Pinpoint the cell where the given text exists, returning its (x, y) midpoint coordinate. 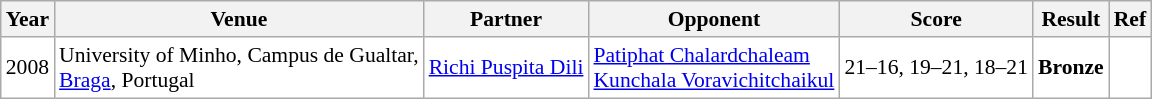
Ref (1130, 19)
2008 (28, 68)
Patiphat Chalardchaleam Kunchala Voravichitchaikul (714, 68)
Year (28, 19)
University of Minho, Campus de Gualtar, Braga, Portugal (239, 68)
Venue (239, 19)
Bronze (1071, 68)
Result (1071, 19)
21–16, 19–21, 18–21 (936, 68)
Opponent (714, 19)
Richi Puspita Dili (506, 68)
Score (936, 19)
Partner (506, 19)
